Pinpoint the cell where the given text exists, returning its (X, Y) midpoint coordinate. 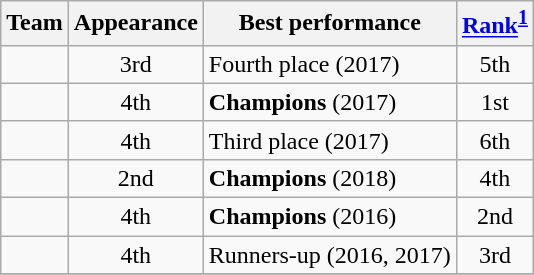
1st (494, 102)
Fourth place (2017) (330, 64)
Best performance (330, 24)
Champions (2017) (330, 102)
Appearance (136, 24)
Champions (2018) (330, 178)
Third place (2017) (330, 140)
6th (494, 140)
Champions (2016) (330, 217)
Rank1 (494, 24)
Runners-up (2016, 2017) (330, 255)
5th (494, 64)
Team (35, 24)
